Detect which cell encompasses the target text, then output its [x, y] center coordinate. 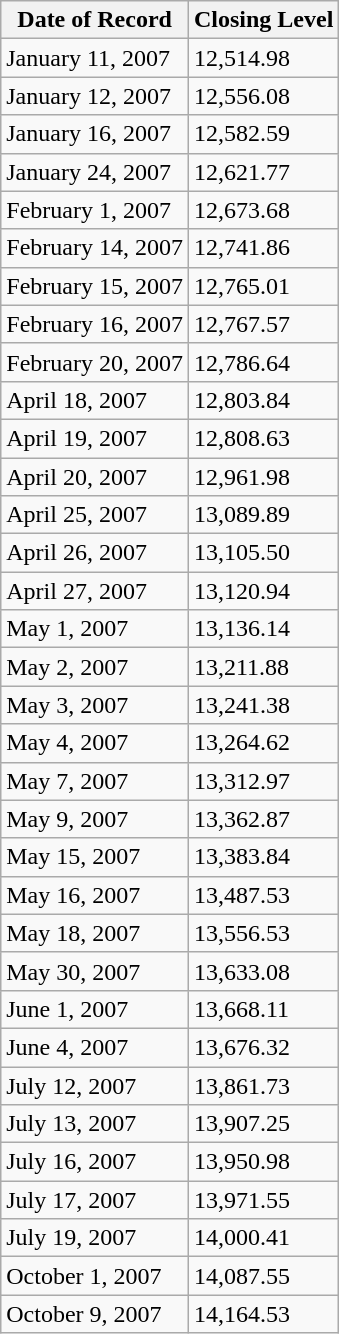
14,164.53 [263, 1314]
April 26, 2007 [95, 553]
July 13, 2007 [95, 1124]
12,621.77 [263, 172]
12,556.08 [263, 96]
February 20, 2007 [95, 362]
14,087.55 [263, 1276]
May 2, 2007 [95, 667]
13,861.73 [263, 1085]
June 1, 2007 [95, 1009]
May 3, 2007 [95, 705]
July 19, 2007 [95, 1238]
May 7, 2007 [95, 781]
13,241.38 [263, 705]
April 25, 2007 [95, 515]
13,211.88 [263, 667]
12,673.68 [263, 210]
12,803.84 [263, 400]
July 17, 2007 [95, 1200]
June 4, 2007 [95, 1047]
May 15, 2007 [95, 857]
12,741.86 [263, 248]
May 18, 2007 [95, 933]
July 16, 2007 [95, 1162]
April 27, 2007 [95, 591]
July 12, 2007 [95, 1085]
February 15, 2007 [95, 286]
January 11, 2007 [95, 58]
April 19, 2007 [95, 438]
May 9, 2007 [95, 819]
May 30, 2007 [95, 971]
13,487.53 [263, 895]
February 1, 2007 [95, 210]
May 16, 2007 [95, 895]
12,767.57 [263, 324]
13,950.98 [263, 1162]
January 12, 2007 [95, 96]
October 1, 2007 [95, 1276]
April 20, 2007 [95, 477]
13,971.55 [263, 1200]
12,765.01 [263, 286]
13,120.94 [263, 591]
Closing Level [263, 20]
13,362.87 [263, 819]
13,105.50 [263, 553]
13,668.11 [263, 1009]
13,907.25 [263, 1124]
May 1, 2007 [95, 629]
April 18, 2007 [95, 400]
February 16, 2007 [95, 324]
13,089.89 [263, 515]
13,556.53 [263, 933]
12,786.64 [263, 362]
13,633.08 [263, 971]
12,514.98 [263, 58]
13,136.14 [263, 629]
January 24, 2007 [95, 172]
12,961.98 [263, 477]
13,264.62 [263, 743]
12,808.63 [263, 438]
13,312.97 [263, 781]
January 16, 2007 [95, 134]
13,676.32 [263, 1047]
13,383.84 [263, 857]
February 14, 2007 [95, 248]
14,000.41 [263, 1238]
Date of Record [95, 20]
October 9, 2007 [95, 1314]
May 4, 2007 [95, 743]
12,582.59 [263, 134]
